Determine the (X, Y) coordinate at the center of the cell enclosing the given text.  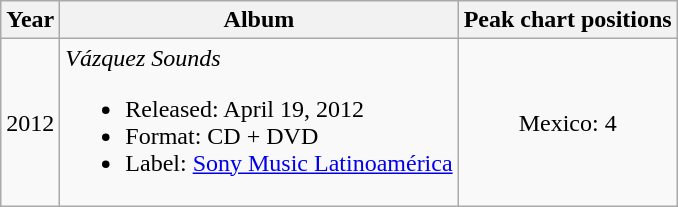
Vázquez SoundsReleased: April 19, 2012Format: CD + DVDLabel: Sony Music Latinoamérica (259, 122)
Mexico: 4 (568, 122)
2012 (30, 122)
Peak chart positions (568, 20)
Year (30, 20)
Album (259, 20)
